Detect which cell encompasses the target text, then output its [x, y] center coordinate. 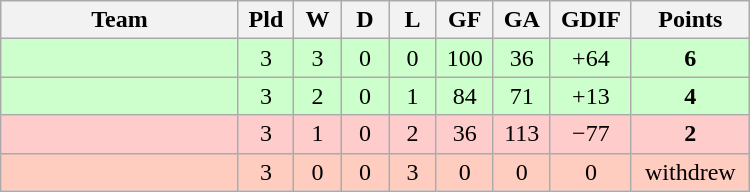
GF [464, 20]
4 [690, 96]
GA [522, 20]
Points [690, 20]
113 [522, 134]
GDIF [590, 20]
D [364, 20]
Pld [266, 20]
withdrew [690, 172]
71 [522, 96]
6 [690, 58]
+64 [590, 58]
L [412, 20]
−77 [590, 134]
Team [120, 20]
+13 [590, 96]
84 [464, 96]
W [318, 20]
100 [464, 58]
